Output the [x, y] coordinate of the center of the cell containing the given text.  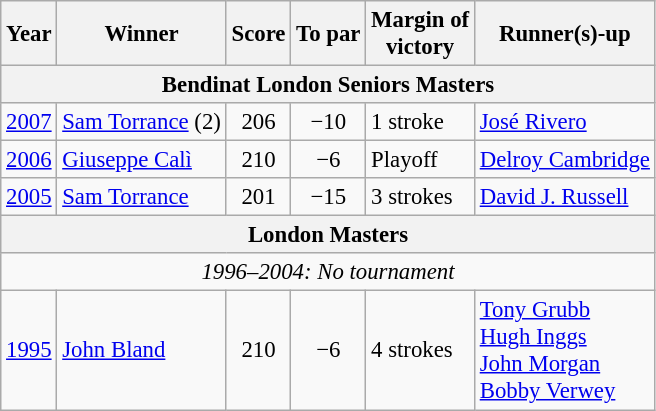
London Masters [328, 235]
−15 [328, 197]
Winner [142, 34]
Margin ofvictory [420, 34]
3 strokes [420, 197]
Playoff [420, 160]
206 [258, 122]
1995 [29, 350]
Bendinat London Seniors Masters [328, 85]
Score [258, 34]
John Bland [142, 350]
1 stroke [420, 122]
4 strokes [420, 350]
Giuseppe Calì [142, 160]
Runner(s)-up [564, 34]
2006 [29, 160]
José Rivero [564, 122]
201 [258, 197]
To par [328, 34]
Sam Torrance (2) [142, 122]
Year [29, 34]
−10 [328, 122]
2007 [29, 122]
Delroy Cambridge [564, 160]
1996–2004: No tournament [328, 273]
Sam Torrance [142, 197]
Tony Grubb Hugh Inggs John Morgan Bobby Verwey [564, 350]
David J. Russell [564, 197]
2005 [29, 197]
